Provide the (x, y) coordinate of the cell's center where the given text is located.  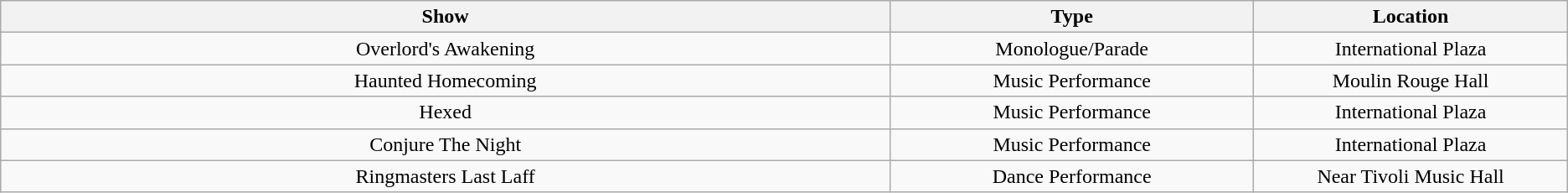
Overlord's Awakening (446, 49)
Moulin Rouge Hall (1411, 81)
Dance Performance (1071, 176)
Haunted Homecoming (446, 81)
Near Tivoli Music Hall (1411, 176)
Type (1071, 17)
Location (1411, 17)
Ringmasters Last Laff (446, 176)
Conjure The Night (446, 144)
Hexed (446, 112)
Show (446, 17)
Monologue/Parade (1071, 49)
